Identify which cell holds the provided text, then report its (x, y) central coordinate. 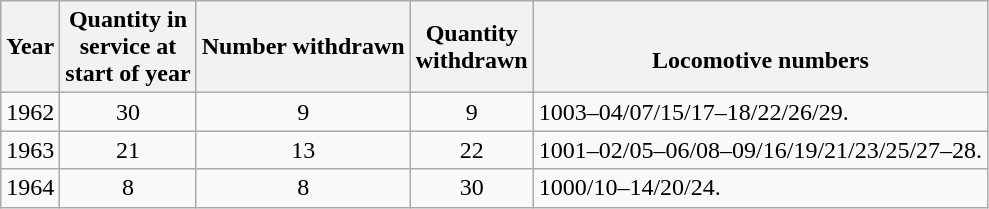
21 (128, 150)
1001–02/05–06/08–09/16/19/21/23/25/27–28. (760, 150)
Number withdrawn (303, 47)
Year (30, 47)
13 (303, 150)
1963 (30, 150)
Quantitywithdrawn (472, 47)
1003–04/07/15/17–18/22/26/29. (760, 112)
1000/10–14/20/24. (760, 188)
Locomotive numbers (760, 47)
22 (472, 150)
1964 (30, 188)
1962 (30, 112)
Quantity inservice atstart of year (128, 47)
